Identify which cell holds the provided text, then report its [X, Y] central coordinate. 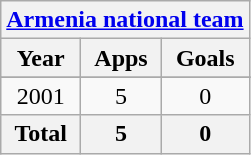
Goals [205, 58]
2001 [41, 96]
Apps [122, 58]
Total [41, 134]
Armenia national team [125, 20]
Year [41, 58]
